Provide the (X, Y) coordinate of the cell's center where the given text is located.  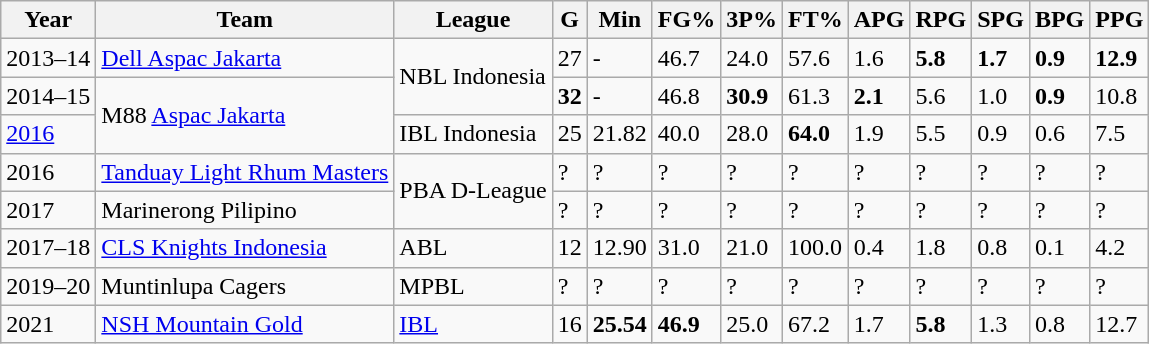
1.8 (941, 248)
FG% (686, 20)
Tanduay Light Rhum Masters (245, 172)
25 (570, 134)
2021 (48, 324)
12.7 (1120, 324)
28.0 (752, 134)
61.3 (815, 96)
G (570, 20)
APG (879, 20)
Muntinlupa Cagers (245, 286)
2017 (48, 210)
SPG (1001, 20)
Dell Aspac Jakarta (245, 58)
0.4 (879, 248)
12.9 (1120, 58)
NSH Mountain Gold (245, 324)
RPG (941, 20)
5.5 (941, 134)
46.7 (686, 58)
21.82 (620, 134)
2017–18 (48, 248)
ABL (473, 248)
1.9 (879, 134)
32 (570, 96)
Team (245, 20)
0.1 (1059, 248)
64.0 (815, 134)
67.2 (815, 324)
FT% (815, 20)
0.6 (1059, 134)
25.54 (620, 324)
57.6 (815, 58)
BPG (1059, 20)
31.0 (686, 248)
10.8 (1120, 96)
3P% (752, 20)
NBL Indonesia (473, 77)
46.9 (686, 324)
League (473, 20)
12.90 (620, 248)
IBL (473, 324)
1.3 (1001, 324)
46.8 (686, 96)
Min (620, 20)
2014–15 (48, 96)
30.9 (752, 96)
25.0 (752, 324)
IBL Indonesia (473, 134)
2019–20 (48, 286)
5.6 (941, 96)
1.6 (879, 58)
40.0 (686, 134)
2.1 (879, 96)
27 (570, 58)
12 (570, 248)
CLS Knights Indonesia (245, 248)
MPBL (473, 286)
21.0 (752, 248)
PBA D-League (473, 191)
2013–14 (48, 58)
4.2 (1120, 248)
M88 Aspac Jakarta (245, 115)
7.5 (1120, 134)
PPG (1120, 20)
1.0 (1001, 96)
24.0 (752, 58)
16 (570, 324)
100.0 (815, 248)
Marinerong Pilipino (245, 210)
Year (48, 20)
